Pinpoint the cell where the given text exists, returning its [x, y] midpoint coordinate. 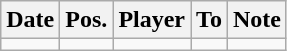
To [210, 20]
Pos. [86, 20]
Player [152, 20]
Note [256, 20]
Date [30, 20]
